Find where the given text appears and provide that cell's center as (X, Y) coordinate. 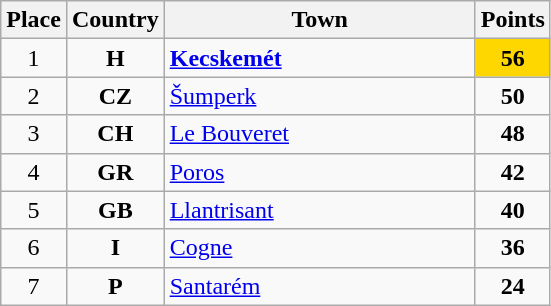
48 (512, 134)
I (115, 248)
50 (512, 96)
CZ (115, 96)
3 (34, 134)
Country (115, 20)
Cogne (320, 248)
CH (115, 134)
Points (512, 20)
P (115, 286)
GR (115, 172)
H (115, 58)
1 (34, 58)
40 (512, 210)
5 (34, 210)
7 (34, 286)
Le Bouveret (320, 134)
Šumperk (320, 96)
42 (512, 172)
Llantrisant (320, 210)
Santarém (320, 286)
2 (34, 96)
Poros (320, 172)
6 (34, 248)
56 (512, 58)
GB (115, 210)
36 (512, 248)
Kecskemét (320, 58)
4 (34, 172)
Place (34, 20)
24 (512, 286)
Town (320, 20)
